Search for the cell housing the specified text and yield its [X, Y] center coordinate. 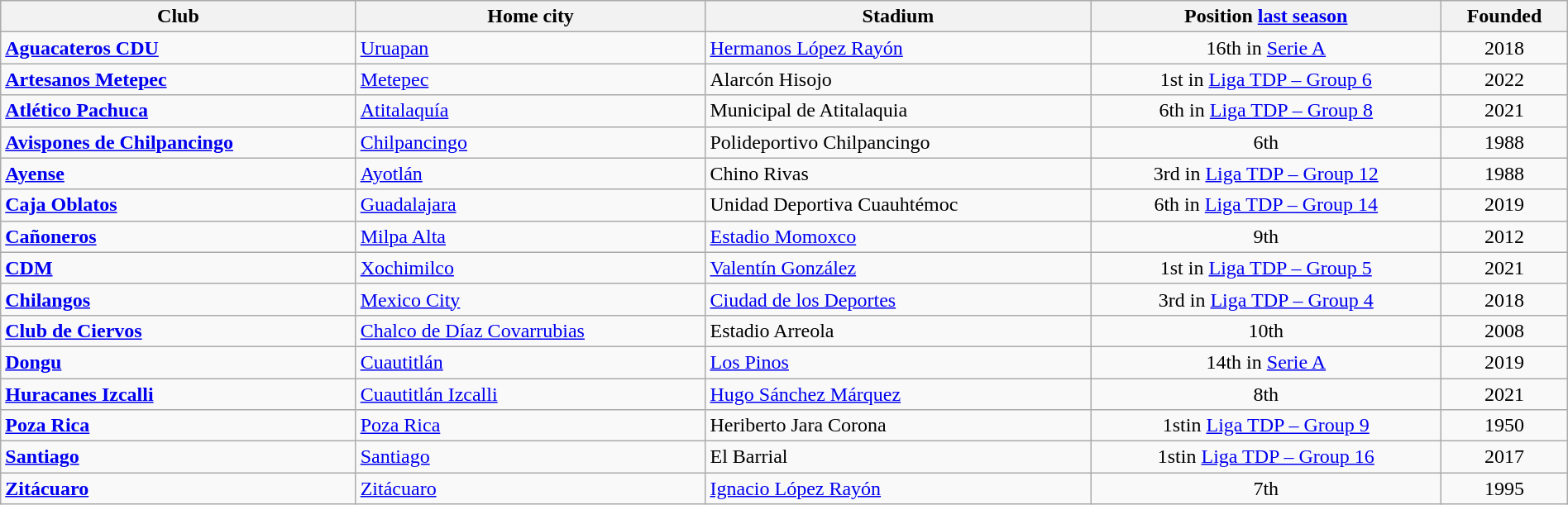
16th in Serie A [1266, 48]
2012 [1504, 236]
Caja Oblatos [179, 205]
Ignacio López Rayón [898, 488]
6th in Liga TDP – Group 14 [1266, 205]
Chino Rivas [898, 174]
Cuautitlán Izcalli [531, 394]
9th [1266, 236]
Uruapan [531, 48]
Los Pinos [898, 362]
2022 [1504, 79]
Home city [531, 17]
Hugo Sánchez Márquez [898, 394]
Atitalaquía [531, 111]
1995 [1504, 488]
1stin Liga TDP – Group 9 [1266, 426]
Heriberto Jara Corona [898, 426]
Avispones de Chilpancingo [179, 142]
Position last season [1266, 17]
1stin Liga TDP – Group 16 [1266, 457]
Estadio Arreola [898, 331]
Alarcón Hisojo [898, 79]
Chilangos [179, 299]
Dongu [179, 362]
1st in Liga TDP – Group 5 [1266, 268]
6th in Liga TDP – Group 8 [1266, 111]
Valentín González [898, 268]
1st in Liga TDP – Group 6 [1266, 79]
Xochimilco [531, 268]
Founded [1504, 17]
Cuautitlán [531, 362]
Guadalajara [531, 205]
Ayotlán [531, 174]
Chilpancingo [531, 142]
Club [179, 17]
El Barrial [898, 457]
3rd in Liga TDP – Group 12 [1266, 174]
CDM [179, 268]
Chalco de Díaz Covarrubias [531, 331]
Artesanos Metepec [179, 79]
2008 [1504, 331]
1950 [1504, 426]
10th [1266, 331]
8th [1266, 394]
Aguacateros CDU [179, 48]
14th in Serie A [1266, 362]
Unidad Deportiva Cuauhtémoc [898, 205]
Municipal de Atitalaquia [898, 111]
Mexico City [531, 299]
Metepec [531, 79]
Milpa Alta [531, 236]
6th [1266, 142]
Estadio Momoxco [898, 236]
Stadium [898, 17]
Huracanes Izcalli [179, 394]
Cañoneros [179, 236]
Hermanos López Rayón [898, 48]
Ciudad de los Deportes [898, 299]
3rd in Liga TDP – Group 4 [1266, 299]
2017 [1504, 457]
Atlético Pachuca [179, 111]
Club de Ciervos [179, 331]
Polideportivo Chilpancingo [898, 142]
Ayense [179, 174]
7th [1266, 488]
